Extract the [x, y] coordinate from the center of the cell holding the provided text.  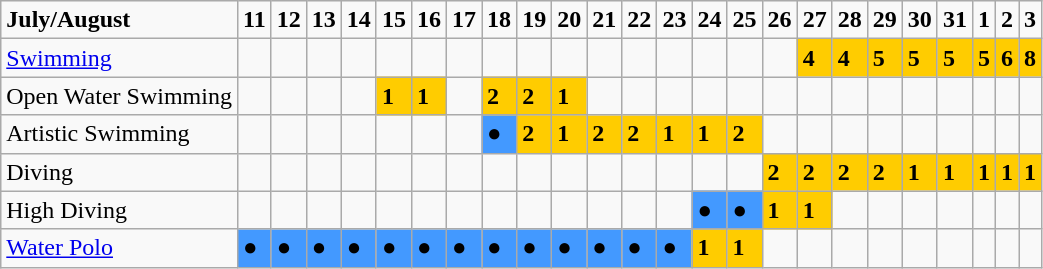
18 [500, 20]
25 [744, 20]
3 [1030, 20]
Water Polo [120, 248]
Diving [120, 172]
24 [710, 20]
Open Water Swimming [120, 96]
22 [640, 20]
Artistic Swimming [120, 134]
29 [884, 20]
31 [954, 20]
11 [254, 20]
28 [850, 20]
8 [1030, 58]
Swimming [120, 58]
14 [358, 20]
6 [1006, 58]
19 [534, 20]
July/August [120, 20]
13 [324, 20]
16 [428, 20]
30 [920, 20]
12 [288, 20]
High Diving [120, 210]
21 [604, 20]
26 [780, 20]
20 [570, 20]
17 [464, 20]
15 [394, 20]
23 [674, 20]
27 [814, 20]
